Identify which cell holds the provided text, then report its (x, y) central coordinate. 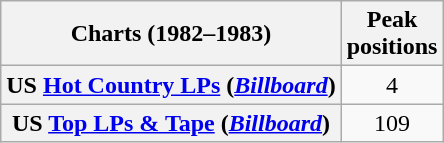
US Hot Country LPs (Billboard) (171, 85)
Charts (1982–1983) (171, 34)
4 (392, 85)
109 (392, 123)
US Top LPs & Tape (Billboard) (171, 123)
Peakpositions (392, 34)
